Return [x, y] of the center of cell containing provided text 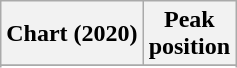
Peakposition [189, 34]
Chart (2020) [72, 34]
